Search for the cell housing the specified text and yield its [X, Y] center coordinate. 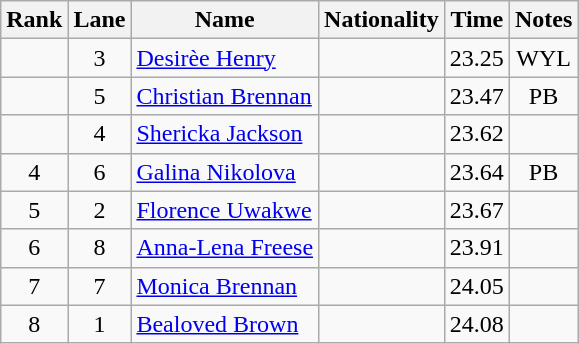
Shericka Jackson [225, 134]
Time [476, 20]
Monica Brennan [225, 286]
2 [100, 210]
Rank [34, 20]
Florence Uwakwe [225, 210]
23.91 [476, 248]
24.05 [476, 286]
Nationality [382, 20]
Name [225, 20]
23.64 [476, 172]
Lane [100, 20]
3 [100, 58]
23.67 [476, 210]
WYL [543, 58]
24.08 [476, 324]
1 [100, 324]
23.25 [476, 58]
Notes [543, 20]
Desirèe Henry [225, 58]
23.47 [476, 96]
Anna-Lena Freese [225, 248]
23.62 [476, 134]
Christian Brennan [225, 96]
Galina Nikolova [225, 172]
Bealoved Brown [225, 324]
